Pinpoint the cell where the given text exists, returning its [X, Y] midpoint coordinate. 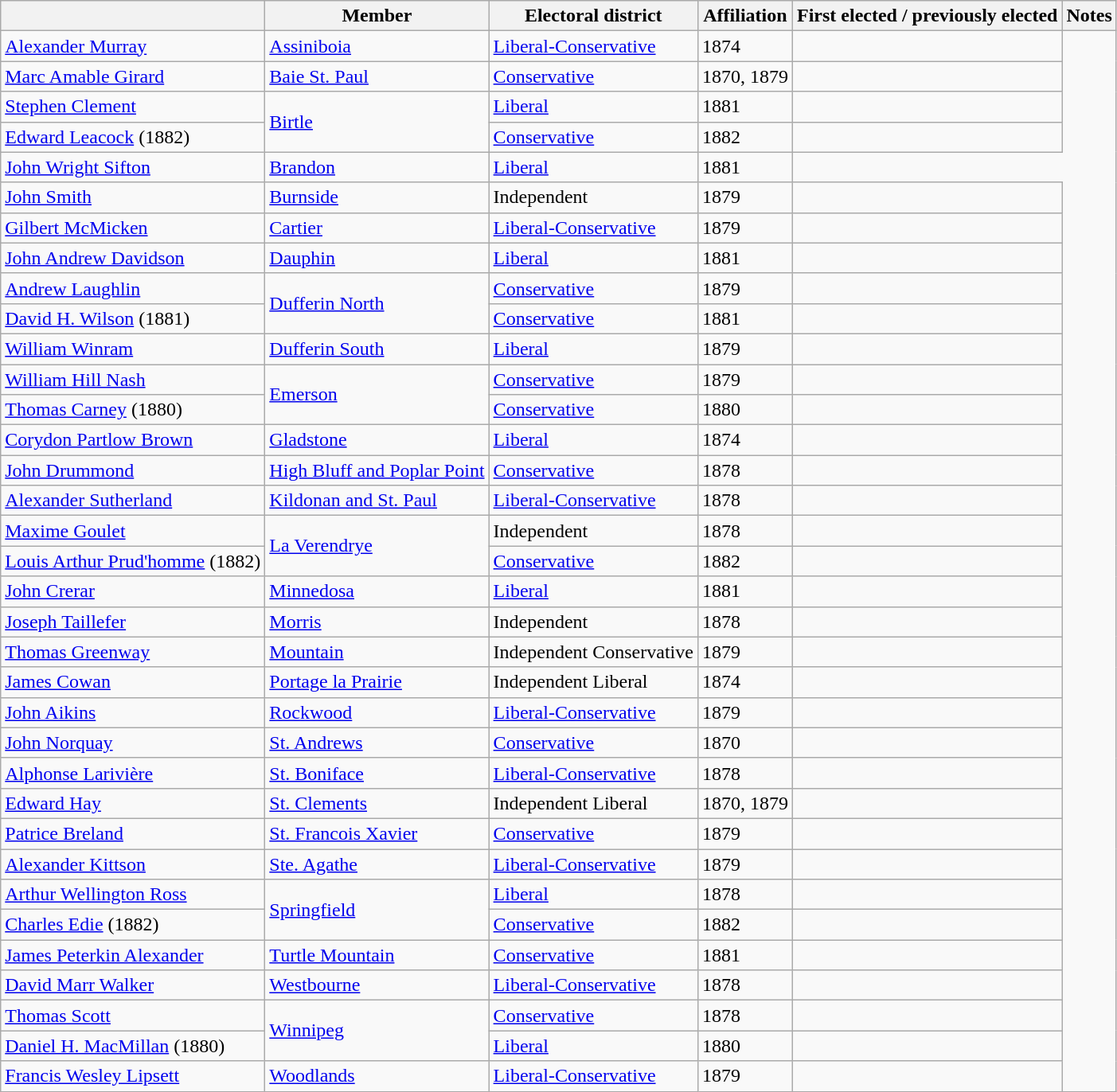
Kildonan and St. Paul [377, 501]
David H. Wilson (1881) [133, 318]
St. Francois Xavier [377, 833]
Alexander Sutherland [133, 501]
Mountain [377, 652]
First elected / previously elected [927, 16]
Baie St. Paul [377, 76]
St. Andrews [377, 743]
Edward Leacock (1882) [133, 137]
Member [377, 16]
John Smith [133, 197]
Maxime Goulet [133, 531]
Emerson [377, 395]
High Bluff and Poplar Point [377, 470]
Minnedosa [377, 591]
Dauphin [377, 258]
David Marr Walker [133, 985]
Thomas Greenway [133, 652]
Alphonse Larivière [133, 773]
Portage la Prairie [377, 682]
Edward Hay [133, 803]
Morris [377, 622]
Winnipeg [377, 1031]
Marc Amable Girard [133, 76]
Francis Wesley Lipsett [133, 1076]
William Winram [133, 349]
La Verendrye [377, 546]
Turtle Mountain [377, 955]
John Norquay [133, 743]
Woodlands [377, 1076]
Corydon Partlow Brown [133, 440]
1870 [745, 743]
Westbourne [377, 985]
John Crerar [133, 591]
Dufferin South [377, 349]
Rockwood [377, 712]
Andrew Laughlin [133, 288]
Brandon [377, 167]
John Wright Sifton [133, 167]
Cartier [377, 228]
Electoral district [593, 16]
Dufferin North [377, 303]
Stephen Clement [133, 107]
Gladstone [377, 440]
Assiniboia [377, 46]
Affiliation [745, 16]
Notes [1089, 16]
William Hill Nash [133, 380]
Louis Arthur Prud'homme (1882) [133, 561]
St. Clements [377, 803]
Charles Edie (1882) [133, 925]
James Cowan [133, 682]
Gilbert McMicken [133, 228]
Ste. Agathe [377, 864]
Alexander Kittson [133, 864]
Independent Conservative [593, 652]
Thomas Scott [133, 1016]
James Peterkin Alexander [133, 955]
Springfield [377, 910]
Birtle [377, 122]
Burnside [377, 197]
Arthur Wellington Ross [133, 895]
St. Boniface [377, 773]
Daniel H. MacMillan (1880) [133, 1046]
Alexander Murray [133, 46]
John Drummond [133, 470]
Thomas Carney (1880) [133, 410]
Joseph Taillefer [133, 622]
John Andrew Davidson [133, 258]
John Aikins [133, 712]
Patrice Breland [133, 833]
